For the text-containing cell, return its midpoint in (X, Y) coordinate format. 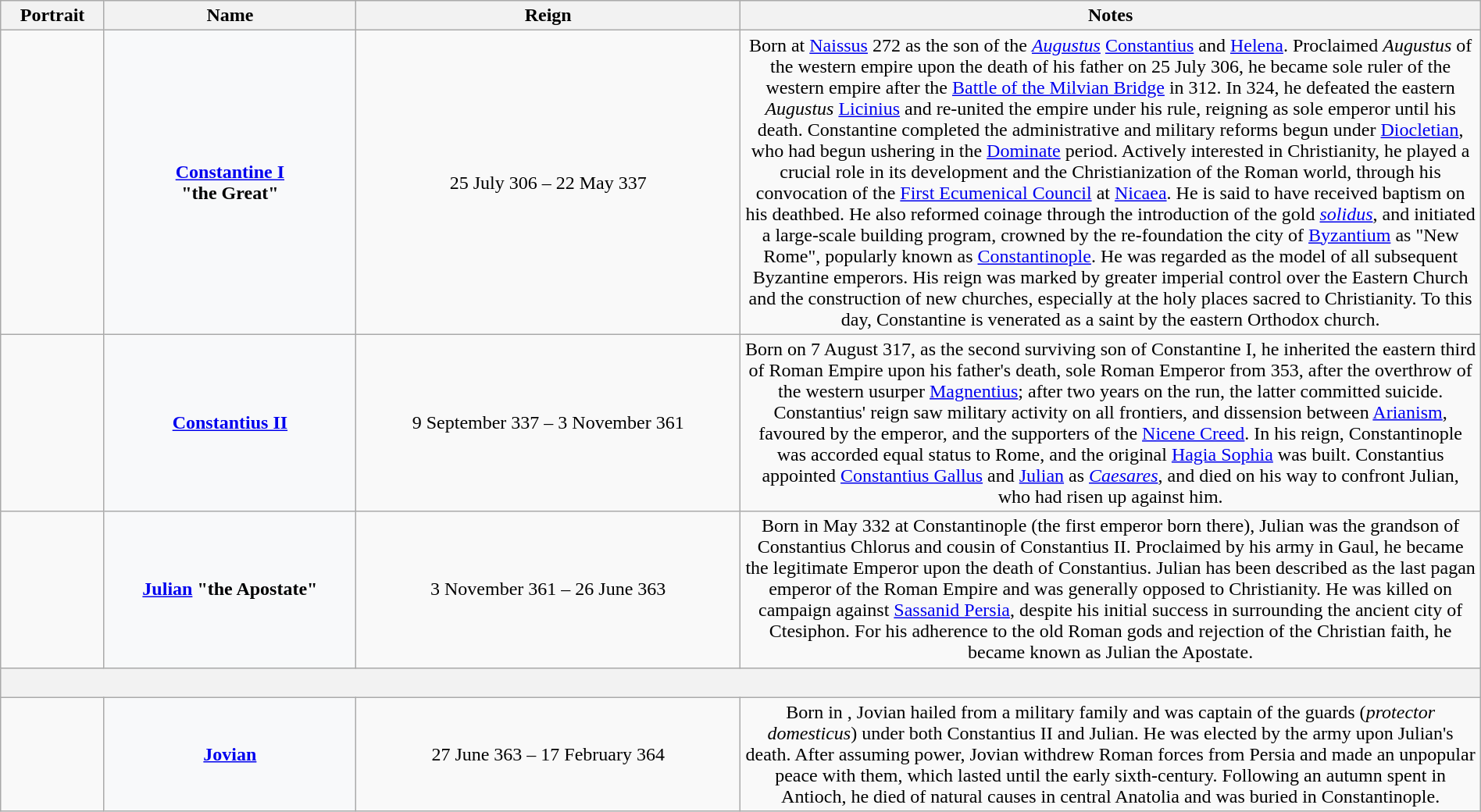
Name (230, 16)
Constantine I"the Great" (230, 183)
Reign (548, 16)
Jovian (230, 754)
9 September 337 – 3 November 361 (548, 423)
25 July 306 – 22 May 337 (548, 183)
Constantius II (230, 423)
3 November 361 – 26 June 363 (548, 589)
27 June 363 – 17 February 364 (548, 754)
Notes (1111, 16)
Julian "the Apostate" (230, 589)
Portrait (53, 16)
